From the cell containing the given text, extract its center point as [x, y] coordinate. 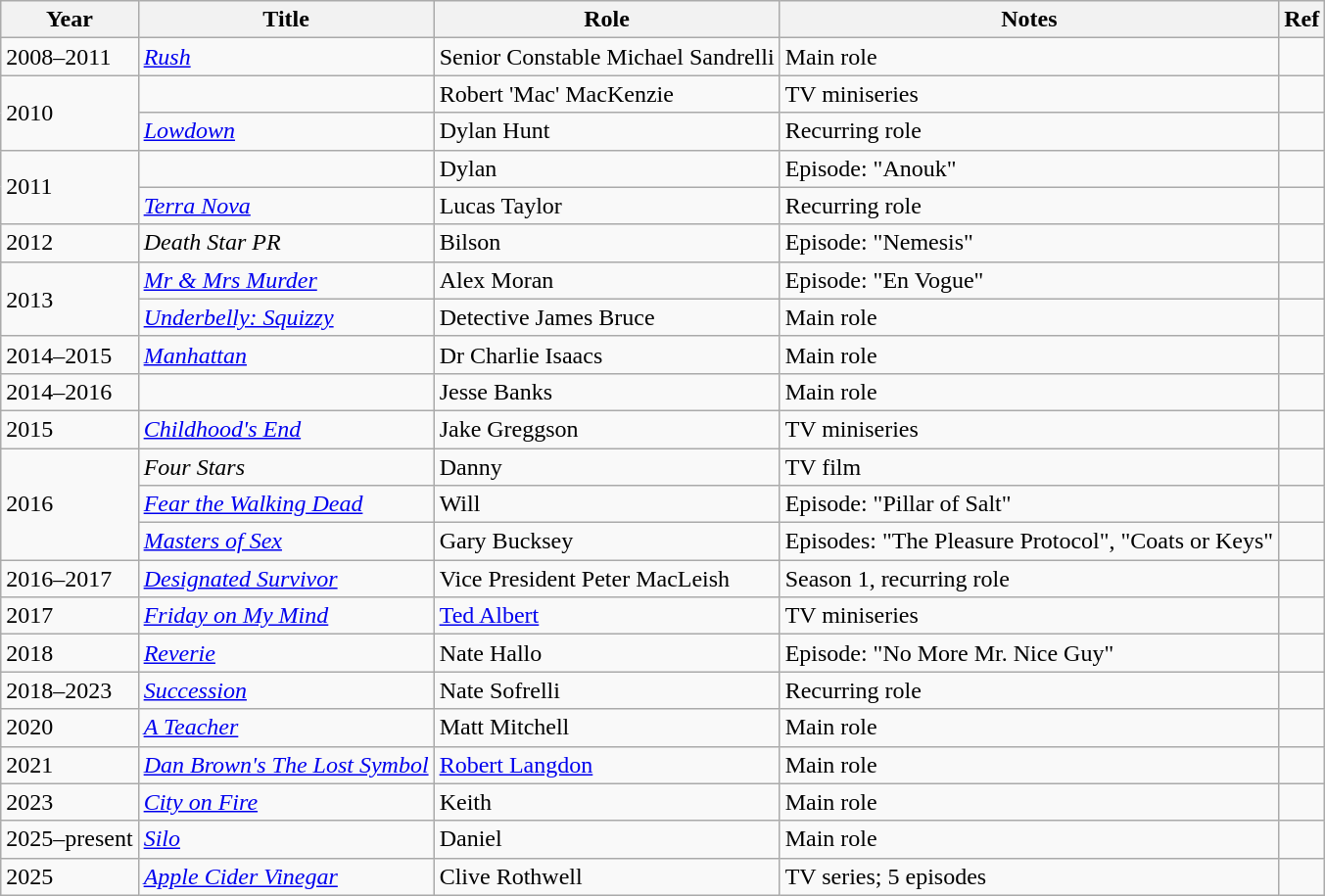
Dr Charlie Isaacs [607, 354]
2017 [70, 616]
A Teacher [286, 728]
Notes [1029, 20]
Year [70, 20]
Role [607, 20]
Ted Albert [607, 616]
Mr & Mrs Murder [286, 280]
2016 [70, 504]
Nate Hallo [607, 653]
City on Fire [286, 802]
Dylan Hunt [607, 131]
Episodes: "The Pleasure Protocol", "Coats or Keys" [1029, 542]
Silo [286, 839]
Danny [607, 467]
2014–2015 [70, 354]
Episode: "Anouk" [1029, 168]
2016–2017 [70, 579]
Ref [1302, 20]
2011 [70, 187]
Nate Sofrelli [607, 690]
Episode: "En Vogue" [1029, 280]
Gary Bucksey [607, 542]
2013 [70, 299]
Vice President Peter MacLeish [607, 579]
Dan Brown's The Lost Symbol [286, 765]
Designated Survivor [286, 579]
Rush [286, 57]
Lucas Taylor [607, 206]
Dylan [607, 168]
Daniel [607, 839]
Jake Greggson [607, 429]
Masters of Sex [286, 542]
Friday on My Mind [286, 616]
2020 [70, 728]
Episode: "Pillar of Salt" [1029, 504]
Robert Langdon [607, 765]
Fear the Walking Dead [286, 504]
Underbelly: Squizzy [286, 317]
Childhood's End [286, 429]
Season 1, recurring role [1029, 579]
Four Stars [286, 467]
Manhattan [286, 354]
Episode: "Nemesis" [1029, 243]
TV film [1029, 467]
2008–2011 [70, 57]
Robert 'Mac' MacKenzie [607, 94]
Will [607, 504]
Apple Cider Vinegar [286, 876]
Bilson [607, 243]
Lowdown [286, 131]
2025 [70, 876]
Alex Moran [607, 280]
Death Star PR [286, 243]
2014–2016 [70, 392]
Matt Mitchell [607, 728]
Clive Rothwell [607, 876]
2021 [70, 765]
2010 [70, 113]
Detective James Bruce [607, 317]
TV series; 5 episodes [1029, 876]
Title [286, 20]
Keith [607, 802]
Reverie [286, 653]
Succession [286, 690]
2025–present [70, 839]
Senior Constable Michael Sandrelli [607, 57]
2018 [70, 653]
Jesse Banks [607, 392]
2012 [70, 243]
2015 [70, 429]
2018–2023 [70, 690]
Terra Nova [286, 206]
2023 [70, 802]
Episode: "No More Mr. Nice Guy" [1029, 653]
